For the text-containing cell, return its midpoint in (x, y) coordinate format. 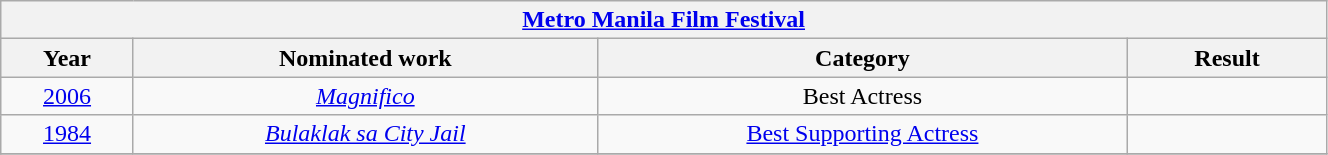
Nominated work (365, 58)
Metro Manila Film Festival (664, 20)
2006 (68, 96)
Category (862, 58)
Result (1228, 58)
Year (68, 58)
Best Actress (862, 96)
Best Supporting Actress (862, 134)
1984 (68, 134)
Bulaklak sa City Jail (365, 134)
Magnifico (365, 96)
